Extract the [X, Y] coordinate from the center of the cell holding the provided text.  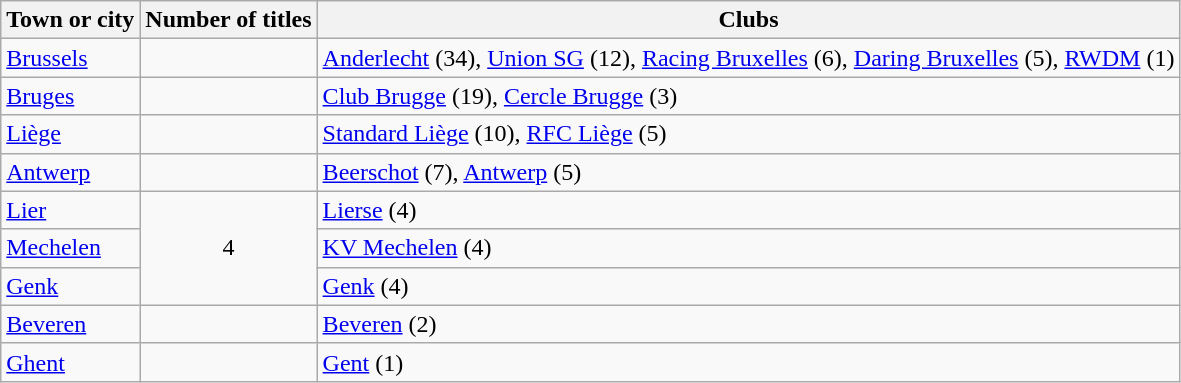
Club Brugge (19), Cercle Brugge (3) [748, 96]
Mechelen [70, 248]
Genk (4) [748, 286]
Beveren (2) [748, 324]
Bruges [70, 96]
Beerschot (7), Antwerp (5) [748, 172]
Genk [70, 286]
Clubs [748, 20]
Lierse (4) [748, 210]
Lier [70, 210]
KV Mechelen (4) [748, 248]
Liège [70, 134]
Antwerp [70, 172]
Ghent [70, 362]
4 [228, 248]
Town or city [70, 20]
Brussels [70, 58]
Standard Liège (10), RFC Liège (5) [748, 134]
Anderlecht (34), Union SG (12), Racing Bruxelles (6), Daring Bruxelles (5), RWDM (1) [748, 58]
Gent (1) [748, 362]
Beveren [70, 324]
Number of titles [228, 20]
